Determine the [x, y] coordinate at the center of the cell enclosing the given text.  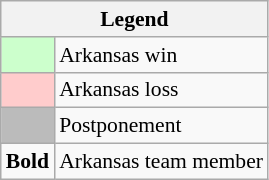
Bold [28, 162]
Arkansas win [161, 55]
Arkansas loss [161, 90]
Arkansas team member [161, 162]
Legend [134, 19]
Postponement [161, 126]
